Scan for the cell matching the given text and deliver its (X, Y) coordinate at center. 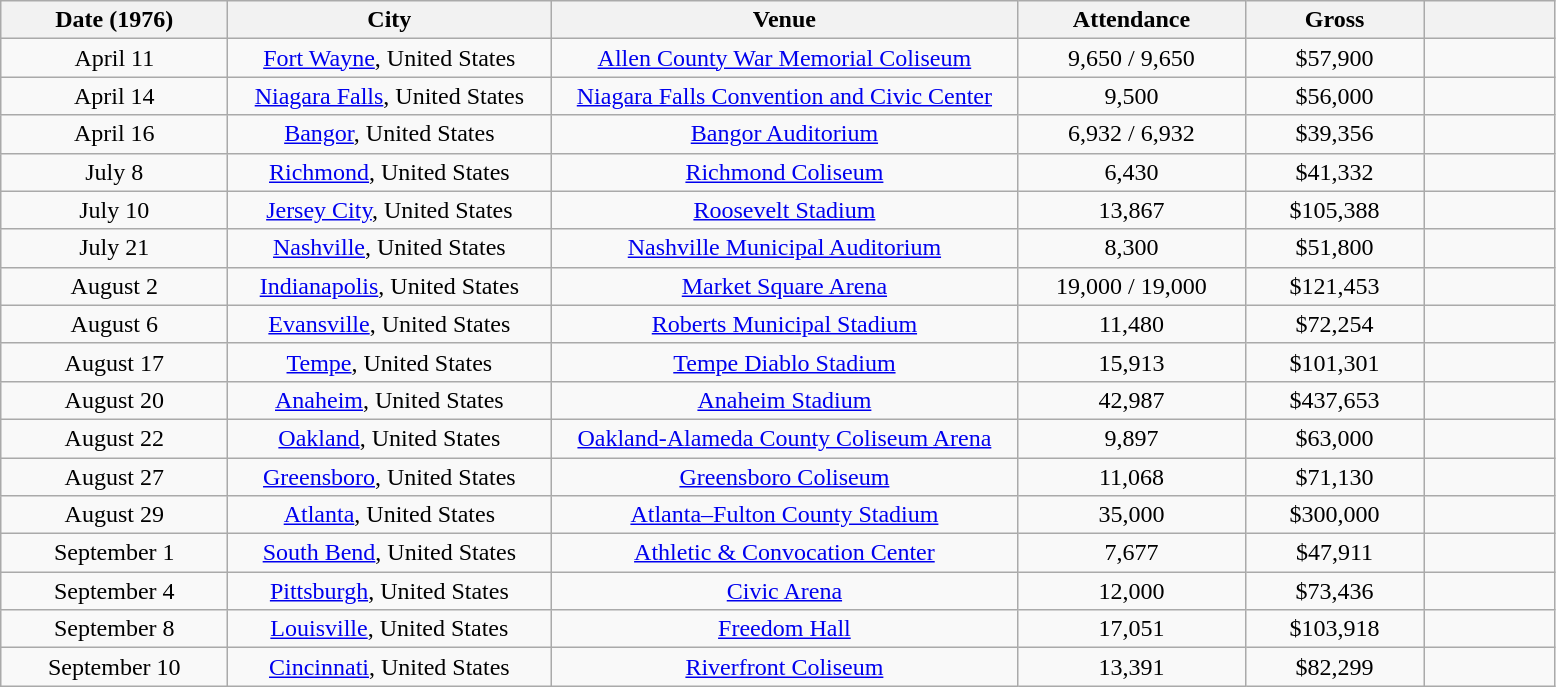
$437,653 (1334, 400)
$63,000 (1334, 438)
Anaheim Stadium (784, 400)
Cincinnati, United States (390, 667)
6,430 (1132, 172)
Greensboro, United States (390, 477)
19,000 / 19,000 (1132, 286)
Niagara Falls Convention and Civic Center (784, 96)
7,677 (1132, 553)
$71,130 (1334, 477)
September 10 (114, 667)
6,932 / 6,932 (1132, 134)
11,480 (1132, 324)
South Bend, United States (390, 553)
Civic Arena (784, 591)
Atlanta, United States (390, 515)
$47,911 (1334, 553)
$39,356 (1334, 134)
Pittsburgh, United States (390, 591)
September 8 (114, 629)
April 14 (114, 96)
Athletic & Convocation Center (784, 553)
Oakland-Alameda County Coliseum Arena (784, 438)
Gross (1334, 20)
April 11 (114, 58)
Jersey City, United States (390, 210)
August 2 (114, 286)
Freedom Hall (784, 629)
Anaheim, United States (390, 400)
Tempe, United States (390, 362)
12,000 (1132, 591)
9,500 (1132, 96)
August 6 (114, 324)
Roberts Municipal Stadium (784, 324)
Atlanta–Fulton County Stadium (784, 515)
August 17 (114, 362)
9,650 / 9,650 (1132, 58)
11,068 (1132, 477)
15,913 (1132, 362)
August 22 (114, 438)
$121,453 (1334, 286)
Niagara Falls, United States (390, 96)
Venue (784, 20)
Roosevelt Stadium (784, 210)
July 8 (114, 172)
September 4 (114, 591)
Bangor Auditorium (784, 134)
Louisville, United States (390, 629)
Richmond Coliseum (784, 172)
August 29 (114, 515)
Tempe Diablo Stadium (784, 362)
$105,388 (1334, 210)
Oakland, United States (390, 438)
Evansville, United States (390, 324)
35,000 (1132, 515)
13,867 (1132, 210)
Greensboro Coliseum (784, 477)
Bangor, United States (390, 134)
$73,436 (1334, 591)
City (390, 20)
September 1 (114, 553)
$72,254 (1334, 324)
August 27 (114, 477)
Date (1976) (114, 20)
Nashville, United States (390, 248)
$57,900 (1334, 58)
Nashville Municipal Auditorium (784, 248)
$51,800 (1334, 248)
17,051 (1132, 629)
Allen County War Memorial Coliseum (784, 58)
$41,332 (1334, 172)
August 20 (114, 400)
42,987 (1132, 400)
Richmond, United States (390, 172)
$101,301 (1334, 362)
13,391 (1132, 667)
Market Square Arena (784, 286)
$300,000 (1334, 515)
8,300 (1132, 248)
9,897 (1132, 438)
Fort Wayne, United States (390, 58)
Attendance (1132, 20)
April 16 (114, 134)
$103,918 (1334, 629)
July 21 (114, 248)
July 10 (114, 210)
Indianapolis, United States (390, 286)
$82,299 (1334, 667)
Riverfront Coliseum (784, 667)
$56,000 (1334, 96)
